Extract the [X, Y] coordinate from the center of the cell holding the provided text.  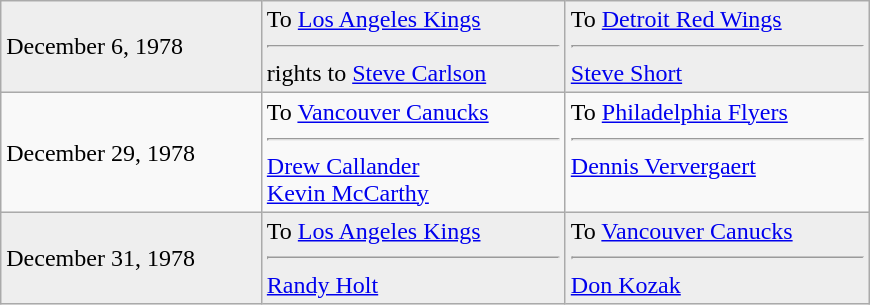
December 31, 1978 [132, 258]
December 29, 1978 [132, 152]
To Detroit Red WingsSteve Short [717, 47]
To Los Angeles Kingsrights to Steve Carlson [413, 47]
To Los Angeles KingsRandy Holt [413, 258]
To Vancouver CanucksDrew CallanderKevin McCarthy [413, 152]
To Philadelphia FlyersDennis Ververgaert [717, 152]
December 6, 1978 [132, 47]
To Vancouver CanucksDon Kozak [717, 258]
